Output the (x, y) coordinate of the center of the cell containing the given text.  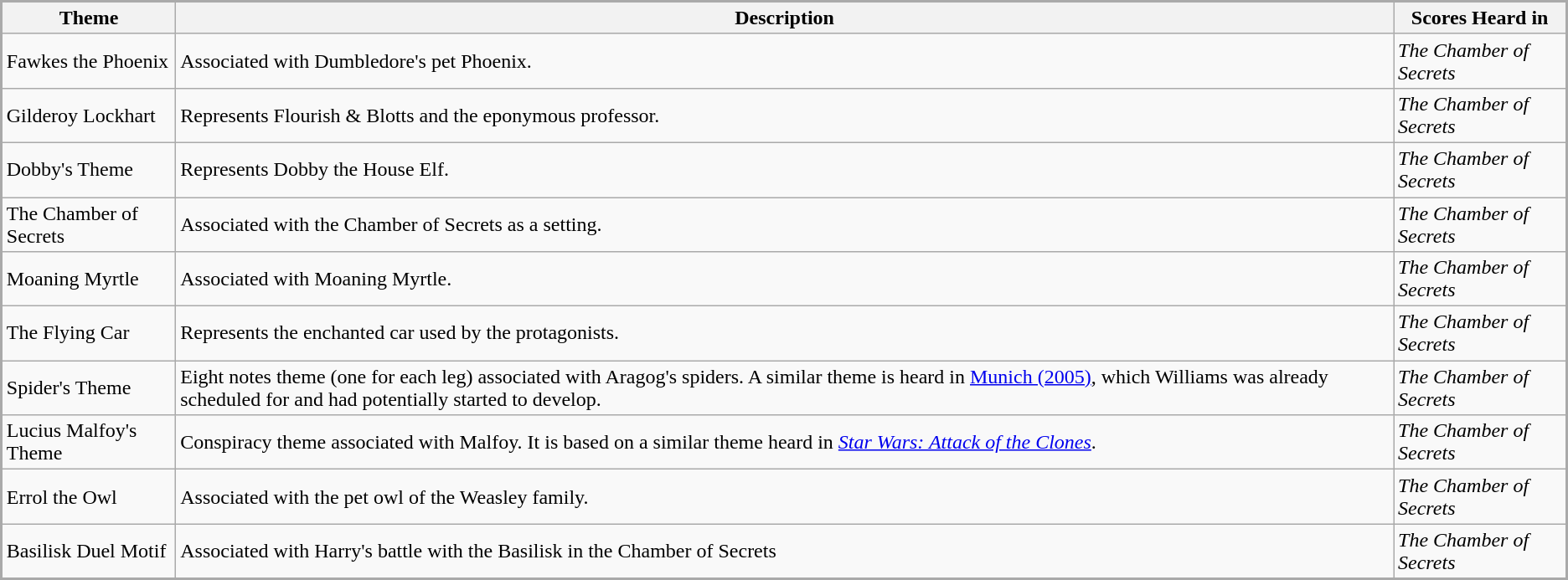
Represents Flourish & Blotts and the eponymous professor. (785, 115)
Associated with Harry's battle with the Basilisk in the Chamber of Secrets (785, 552)
Associated with Moaning Myrtle. (785, 280)
Associated with the Chamber of Secrets as a setting. (785, 224)
Lucius Malfoy's Theme (89, 442)
Theme (89, 18)
Moaning Myrtle (89, 280)
Description (785, 18)
Gilderoy Lockhart (89, 115)
The Flying Car (89, 333)
Spider's Theme (89, 388)
Dobby's Theme (89, 169)
Associated with Dumbledore's pet Phoenix. (785, 60)
Represents Dobby the House Elf. (785, 169)
Associated with the pet owl of the Weasley family. (785, 497)
Represents the enchanted car used by the protagonists. (785, 333)
Conspiracy theme associated with Malfoy. It is based on a similar theme heard in Star Wars: Attack of the Clones. (785, 442)
Errol the Owl (89, 497)
Scores Heard in (1481, 18)
Basilisk Duel Motif (89, 552)
Fawkes the Phoenix (89, 60)
